Return [X, Y] of the center of cell containing provided text 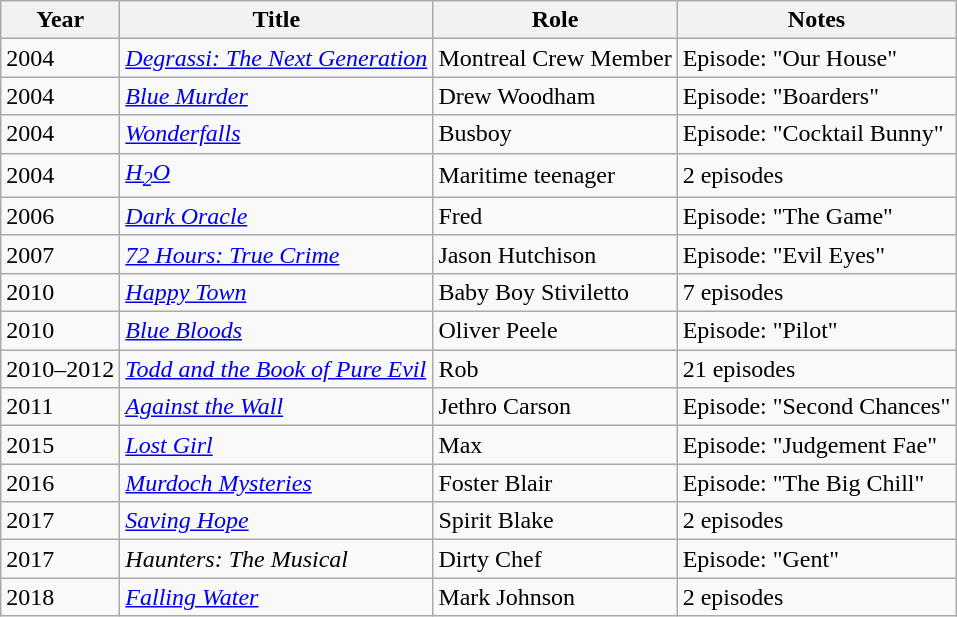
2016 [60, 483]
Todd and the Book of Pure Evil [276, 369]
Maritime teenager [555, 175]
Murdoch Mysteries [276, 483]
Max [555, 445]
Rob [555, 369]
2015 [60, 445]
H2O [276, 175]
Episode: "The Game" [816, 216]
Wonderfalls [276, 134]
2006 [60, 216]
Title [276, 20]
Blue Bloods [276, 331]
Oliver Peele [555, 331]
Episode: "The Big Chill" [816, 483]
Against the Wall [276, 407]
Fred [555, 216]
2007 [60, 254]
21 episodes [816, 369]
Busboy [555, 134]
Episode: "Second Chances" [816, 407]
Baby Boy Stiviletto [555, 292]
Episode: "Judgement Fae" [816, 445]
7 episodes [816, 292]
Degrassi: The Next Generation [276, 58]
Episode: "Evil Eyes" [816, 254]
Dirty Chef [555, 559]
2018 [60, 597]
Haunters: The Musical [276, 559]
Notes [816, 20]
Jason Hutchison [555, 254]
Drew Woodham [555, 96]
Episode: "Boarders" [816, 96]
Montreal Crew Member [555, 58]
Spirit Blake [555, 521]
Mark Johnson [555, 597]
Blue Murder [276, 96]
2010–2012 [60, 369]
Episode: "Cocktail Bunny" [816, 134]
Year [60, 20]
Happy Town [276, 292]
Role [555, 20]
Jethro Carson [555, 407]
Episode: "Gent" [816, 559]
Foster Blair [555, 483]
Falling Water [276, 597]
Lost Girl [276, 445]
Episode: "Our House" [816, 58]
2011 [60, 407]
72 Hours: True Crime [276, 254]
Dark Oracle [276, 216]
Episode: "Pilot" [816, 331]
Saving Hope [276, 521]
